Locate the cell with the specified text and output its (x, y) center coordinate. 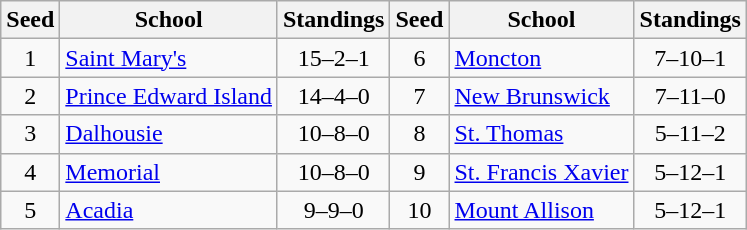
2 (30, 96)
14–4–0 (333, 96)
Mount Allison (542, 210)
Moncton (542, 58)
New Brunswick (542, 96)
7–11–0 (690, 96)
7–10–1 (690, 58)
7 (420, 96)
Saint Mary's (169, 58)
Memorial (169, 172)
Prince Edward Island (169, 96)
15–2–1 (333, 58)
St. Thomas (542, 134)
1 (30, 58)
St. Francis Xavier (542, 172)
Dalhousie (169, 134)
10 (420, 210)
5–11–2 (690, 134)
4 (30, 172)
3 (30, 134)
9 (420, 172)
6 (420, 58)
Acadia (169, 210)
9–9–0 (333, 210)
5 (30, 210)
8 (420, 134)
